Return the (X, Y) coordinate for the center point of the cell that contains the specified text.  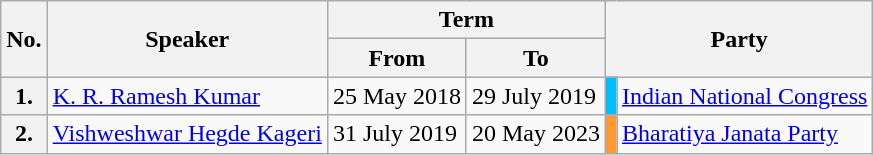
Term (466, 20)
1. (24, 96)
Bharatiya Janata Party (745, 134)
Vishweshwar Hegde Kageri (187, 134)
No. (24, 39)
20 May 2023 (536, 134)
2. (24, 134)
Speaker (187, 39)
From (396, 58)
31 July 2019 (396, 134)
To (536, 58)
Indian National Congress (745, 96)
29 July 2019 (536, 96)
K. R. Ramesh Kumar (187, 96)
Party (738, 39)
25 May 2018 (396, 96)
